Detect which cell encompasses the target text, then output its (X, Y) center coordinate. 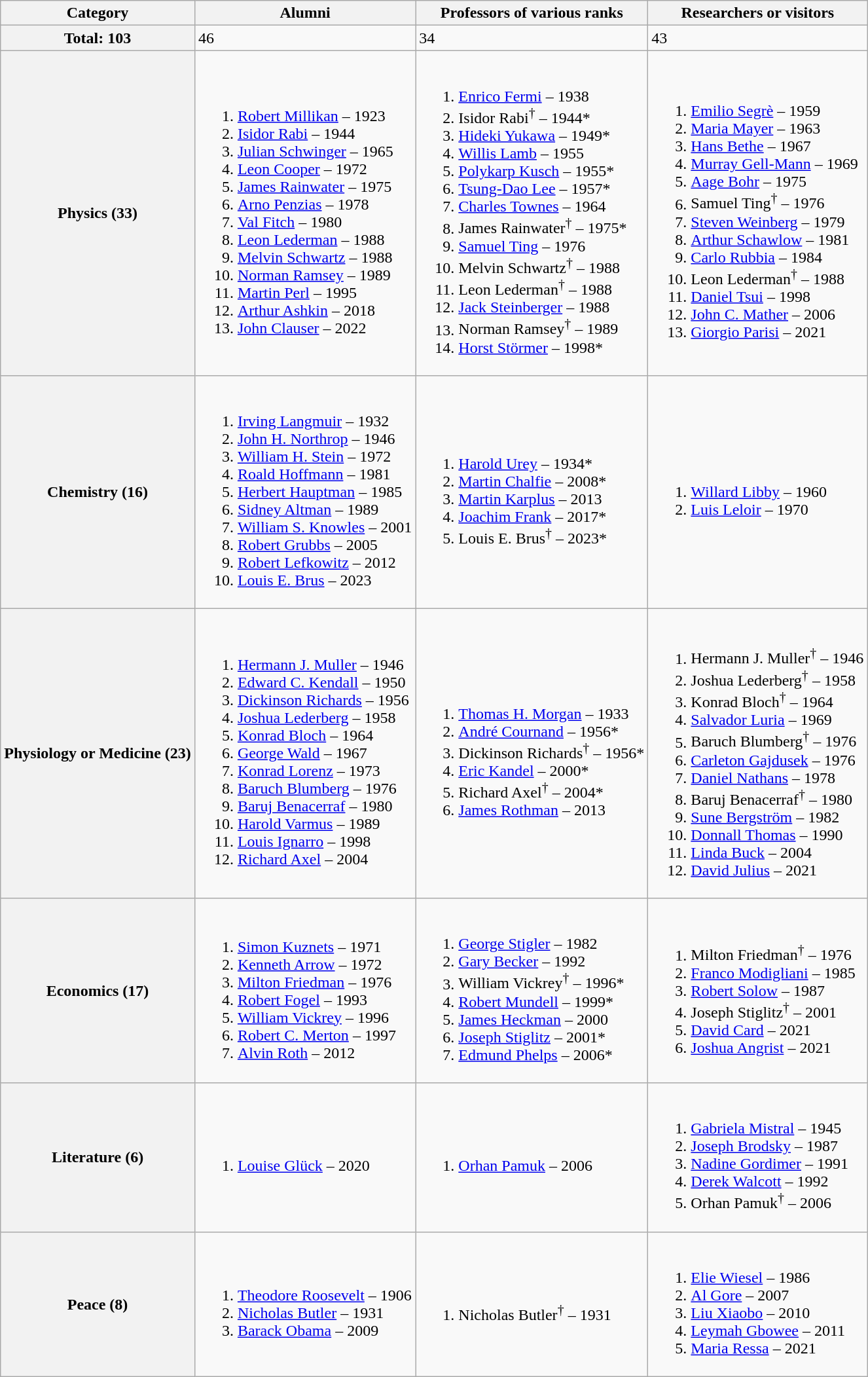
Economics (17) (98, 991)
Milton Friedman† – 1976Franco Modigliani – 1985Robert Solow – 1987Joseph Stiglitz† – 2001David Card – 2021Joshua Angrist – 2021 (758, 991)
Chemistry (16) (98, 492)
Elie Wiesel – 1986Al Gore – 2007Liu Xiaobo – 2010Leymah Gbowee – 2011Maria Ressa – 2021 (758, 1304)
Willard Libby – 1960Luis Leloir – 1970 (758, 492)
Professors of various ranks (532, 13)
Literature (6) (98, 1158)
Category (98, 13)
George Stigler – 1982Gary Becker – 1992William Vickrey† – 1996*Robert Mundell – 1999*James Heckman – 2000Joseph Stiglitz – 2001*Edmund Phelps – 2006* (532, 991)
Orhan Pamuk – 2006 (532, 1158)
Total: 103 (98, 38)
34 (532, 38)
Louise Glück – 2020 (305, 1158)
Gabriela Mistral – 1945Joseph Brodsky – 1987Nadine Gordimer – 1991Derek Walcott – 1992Orhan Pamuk† – 2006 (758, 1158)
Peace (8) (98, 1304)
Alumni (305, 13)
Harold Urey – 1934*Martin Chalfie – 2008*Martin Karplus – 2013Joachim Frank – 2017*Louis E. Brus† – 2023* (532, 492)
Physiology or Medicine (23) (98, 753)
Physics (33) (98, 213)
Researchers or visitors (758, 13)
46 (305, 38)
Theodore Roosevelt – 1906Nicholas Butler – 1931Barack Obama – 2009 (305, 1304)
43 (758, 38)
Simon Kuznets – 1971Kenneth Arrow – 1972Milton Friedman – 1976Robert Fogel – 1993William Vickrey – 1996Robert C. Merton – 1997Alvin Roth – 2012 (305, 991)
Thomas H. Morgan – 1933André Cournand – 1956*Dickinson Richards† – 1956*Eric Kandel – 2000*Richard Axel† – 2004*James Rothman – 2013 (532, 753)
Nicholas Butler† – 1931 (532, 1304)
